Output the [x, y] coordinate of the center of the cell containing the given text.  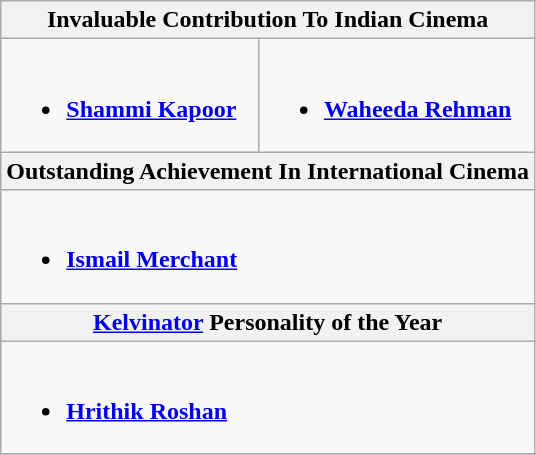
Invaluable Contribution To Indian Cinema [268, 20]
Shammi Kapoor [130, 96]
Hrithik Roshan [268, 398]
Kelvinator Personality of the Year [268, 322]
Outstanding Achievement In International Cinema [268, 171]
Waheeda Rehman [396, 96]
Ismail Merchant [268, 246]
